Provide the (x, y) coordinate of the cell's center where the given text is located.  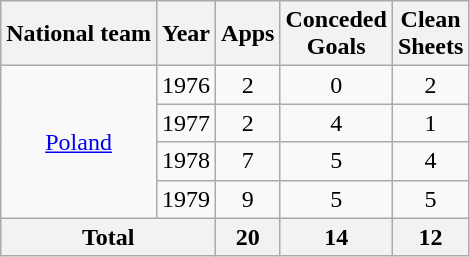
1976 (186, 85)
Poland (79, 142)
Year (186, 34)
ConcededGoals (336, 34)
1978 (186, 161)
National team (79, 34)
14 (336, 237)
Apps (248, 34)
Total (108, 237)
20 (248, 237)
1 (430, 123)
CleanSheets (430, 34)
9 (248, 199)
1977 (186, 123)
12 (430, 237)
7 (248, 161)
1979 (186, 199)
0 (336, 85)
